Pinpoint the cell where the given text exists, returning its (X, Y) midpoint coordinate. 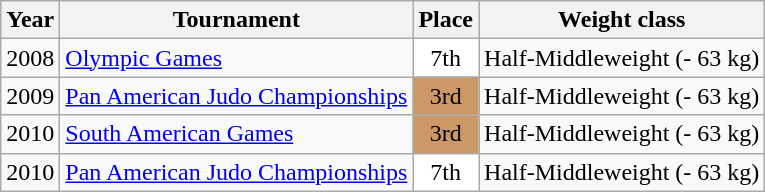
Place (446, 20)
Olympic Games (236, 58)
2008 (30, 58)
2009 (30, 96)
Tournament (236, 20)
Weight class (622, 20)
Year (30, 20)
South American Games (236, 134)
